Capture the cell that displays the provided text and extract its (x, y) central coordinate. 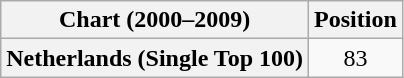
Netherlands (Single Top 100) (155, 58)
Chart (2000–2009) (155, 20)
Position (356, 20)
83 (356, 58)
